Return the [X, Y] coordinate for the center point of the cell that contains the specified text.  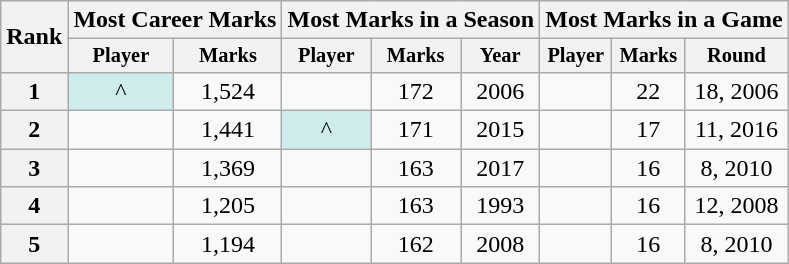
18, 2006 [736, 91]
2008 [500, 244]
2015 [500, 130]
17 [648, 130]
5 [34, 244]
171 [416, 130]
11, 2016 [736, 130]
172 [416, 91]
12, 2008 [736, 206]
1,194 [228, 244]
1,524 [228, 91]
1,205 [228, 206]
3 [34, 168]
1,369 [228, 168]
Year [500, 56]
Most Career Marks [175, 20]
Rank [34, 37]
Round [736, 56]
22 [648, 91]
2017 [500, 168]
162 [416, 244]
Most Marks in a Game [664, 20]
1993 [500, 206]
1 [34, 91]
2 [34, 130]
1,441 [228, 130]
4 [34, 206]
2006 [500, 91]
Most Marks in a Season [411, 20]
